From the cell containing the given text, extract its center point as (x, y) coordinate. 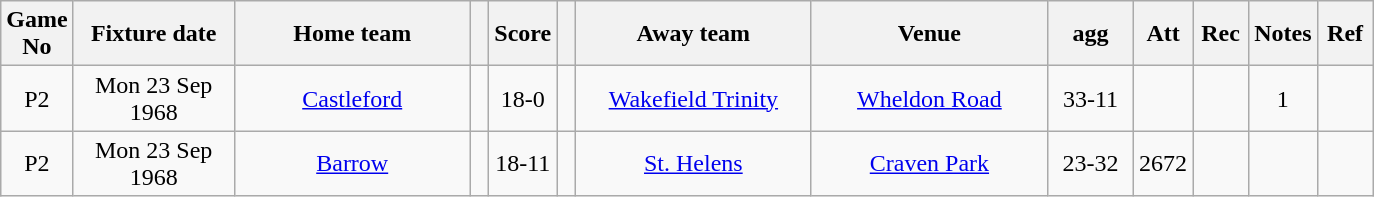
Away team (693, 34)
Barrow (352, 164)
Craven Park (929, 164)
18-0 (523, 98)
Castleford (352, 98)
Game No (37, 34)
Fixture date (154, 34)
Ref (1345, 34)
1 (1283, 98)
Notes (1283, 34)
Rec (1221, 34)
33-11 (1090, 98)
agg (1090, 34)
Att (1164, 34)
Wakefield Trinity (693, 98)
Wheldon Road (929, 98)
Venue (929, 34)
18-11 (523, 164)
Home team (352, 34)
2672 (1164, 164)
St. Helens (693, 164)
Score (523, 34)
23-32 (1090, 164)
